For the text-containing cell, return its midpoint in (x, y) coordinate format. 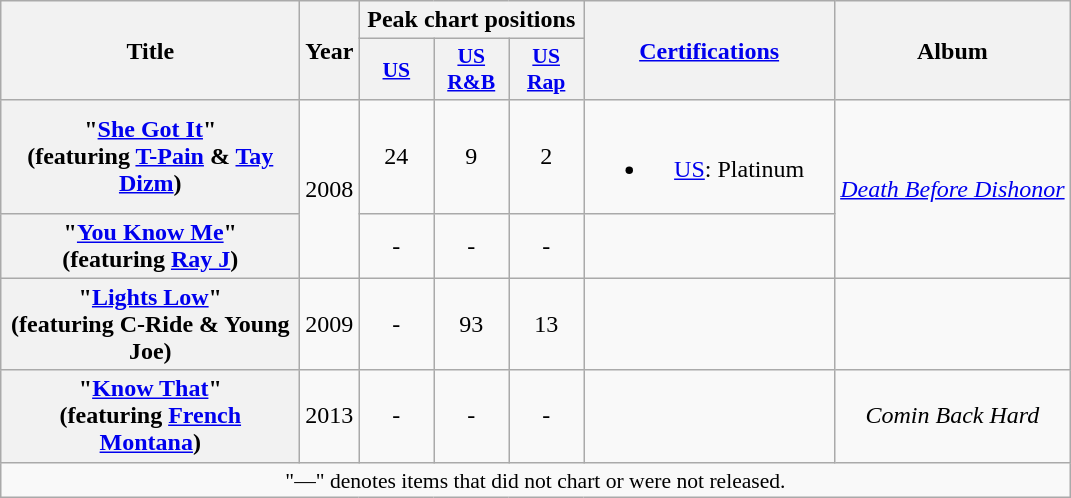
Title (150, 50)
"You Know Me" (featuring Ray J) (150, 246)
2013 (330, 416)
2 (546, 156)
US R&B (472, 70)
"—" denotes items that did not chart or were not released. (536, 480)
Album (952, 50)
US: Platinum (710, 156)
13 (546, 324)
24 (396, 156)
"She Got It" (featuring T-Pain & Tay Dizm) (150, 156)
Death Before Dishonor (952, 189)
US (396, 70)
Certifications (710, 50)
"Lights Low" (featuring C-Ride & Young Joe) (150, 324)
Peak chart positions (472, 20)
"Know That" (featuring French Montana) (150, 416)
9 (472, 156)
Comin Back Hard (952, 416)
US Rap (546, 70)
Year (330, 50)
93 (472, 324)
2008 (330, 189)
2009 (330, 324)
